Identify which cell holds the provided text, then report its (x, y) central coordinate. 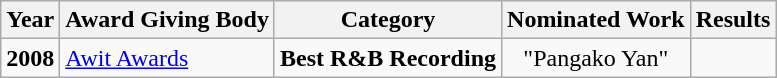
Award Giving Body (168, 20)
2008 (30, 58)
Best R&B Recording (388, 58)
Category (388, 20)
Awit Awards (168, 58)
Nominated Work (596, 20)
Results (733, 20)
"Pangako Yan" (596, 58)
Year (30, 20)
